Provide the [x, y] coordinate of the cell's center where the given text is located.  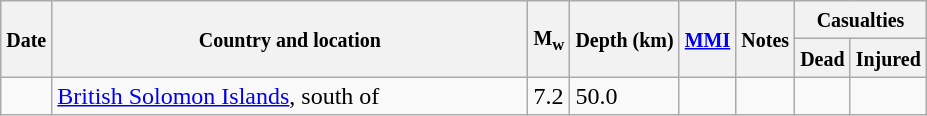
Mw [549, 39]
Country and location [290, 39]
Depth (km) [624, 39]
50.0 [624, 96]
MMI [708, 39]
Dead [823, 58]
Date [26, 39]
Notes [766, 39]
Casualties [861, 20]
7.2 [549, 96]
British Solomon Islands, south of [290, 96]
Injured [888, 58]
